Capture the cell that displays the provided text and extract its (x, y) central coordinate. 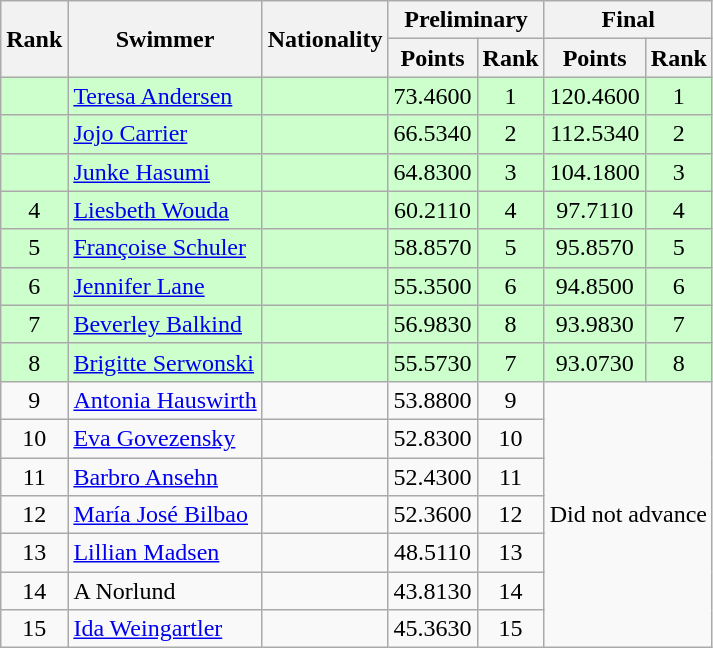
52.4300 (432, 477)
Barbro Ansehn (165, 477)
A Norlund (165, 591)
Liesbeth Wouda (165, 210)
93.0730 (594, 362)
Lillian Madsen (165, 553)
64.8300 (432, 172)
95.8570 (594, 248)
104.1800 (594, 172)
52.8300 (432, 438)
52.3600 (432, 515)
45.3630 (432, 629)
55.3500 (432, 286)
58.8570 (432, 248)
Preliminary (466, 20)
Teresa Andersen (165, 96)
Final (628, 20)
Antonia Hauswirth (165, 400)
112.5340 (594, 134)
43.8130 (432, 591)
Jojo Carrier (165, 134)
93.9830 (594, 324)
Eva Govezensky (165, 438)
Brigitte Serwonski (165, 362)
66.5340 (432, 134)
94.8500 (594, 286)
Nationality (325, 39)
Françoise Schuler (165, 248)
97.7110 (594, 210)
Beverley Balkind (165, 324)
Did not advance (628, 514)
María José Bilbao (165, 515)
Ida Weingartler (165, 629)
120.4600 (594, 96)
Junke Hasumi (165, 172)
60.2110 (432, 210)
55.5730 (432, 362)
73.4600 (432, 96)
48.5110 (432, 553)
Swimmer (165, 39)
56.9830 (432, 324)
Jennifer Lane (165, 286)
53.8800 (432, 400)
